Identify which cell holds the provided text, then report its (X, Y) central coordinate. 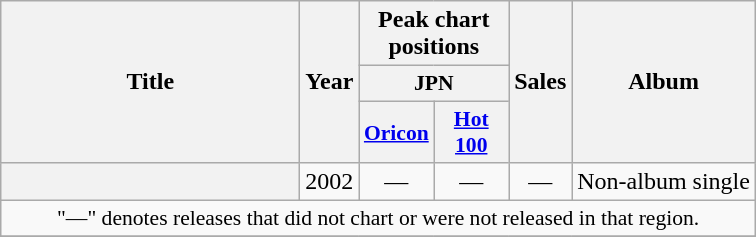
Title (150, 82)
Year (330, 82)
Sales (540, 82)
JPN (434, 84)
Oricon (396, 132)
"—" denotes releases that did not chart or were not released in that region. (378, 219)
Non-album single (664, 182)
Peak chart positions (434, 34)
Album (664, 82)
Hot 100 (472, 132)
2002 (330, 182)
